Capture the cell that displays the provided text and extract its (x, y) central coordinate. 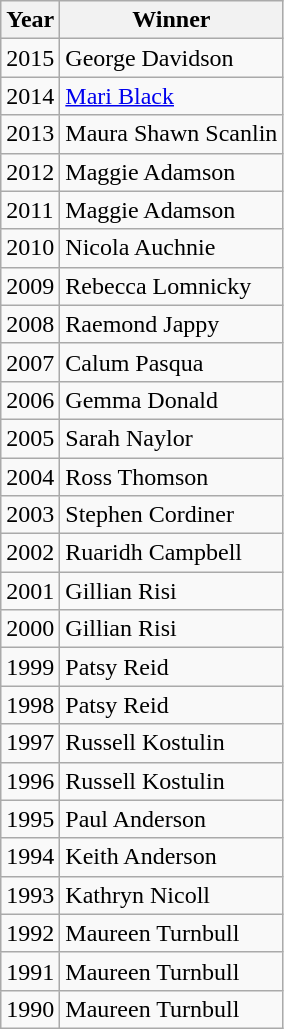
Kathryn Nicoll (172, 895)
1993 (30, 895)
Calum Pasqua (172, 362)
2012 (30, 172)
2002 (30, 553)
2003 (30, 515)
George Davidson (172, 58)
2013 (30, 134)
1998 (30, 705)
Winner (172, 20)
2014 (30, 96)
Ross Thomson (172, 477)
1990 (30, 1009)
2008 (30, 324)
Maura Shawn Scanlin (172, 134)
Sarah Naylor (172, 438)
Ruaridh Campbell (172, 553)
Stephen Cordiner (172, 515)
1991 (30, 971)
2009 (30, 286)
Gemma Donald (172, 400)
2004 (30, 477)
2000 (30, 629)
1992 (30, 933)
Keith Anderson (172, 857)
1997 (30, 743)
2015 (30, 58)
1999 (30, 667)
Paul Anderson (172, 819)
Nicola Auchnie (172, 248)
1996 (30, 781)
Mari Black (172, 96)
2006 (30, 400)
Year (30, 20)
2007 (30, 362)
Rebecca Lomnicky (172, 286)
Raemond Jappy (172, 324)
2005 (30, 438)
2001 (30, 591)
1995 (30, 819)
2011 (30, 210)
2010 (30, 248)
1994 (30, 857)
